From the cell containing the given text, extract its center point as [x, y] coordinate. 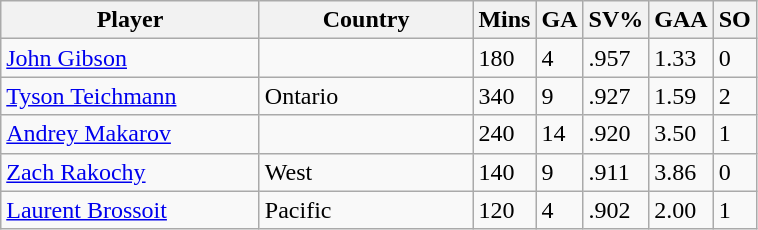
Player [130, 20]
240 [504, 134]
John Gibson [130, 58]
SV% [616, 20]
2.00 [681, 210]
Country [366, 20]
Zach Rakochy [130, 172]
3.50 [681, 134]
1.59 [681, 96]
SO [734, 20]
3.86 [681, 172]
.957 [616, 58]
340 [504, 96]
140 [504, 172]
Tyson Teichmann [130, 96]
180 [504, 58]
14 [560, 134]
Mins [504, 20]
.911 [616, 172]
1.33 [681, 58]
Ontario [366, 96]
GAA [681, 20]
2 [734, 96]
.902 [616, 210]
GA [560, 20]
Pacific [366, 210]
Laurent Brossoit [130, 210]
Andrey Makarov [130, 134]
.927 [616, 96]
.920 [616, 134]
West [366, 172]
120 [504, 210]
